Pinpoint the cell where the given text exists, returning its (x, y) midpoint coordinate. 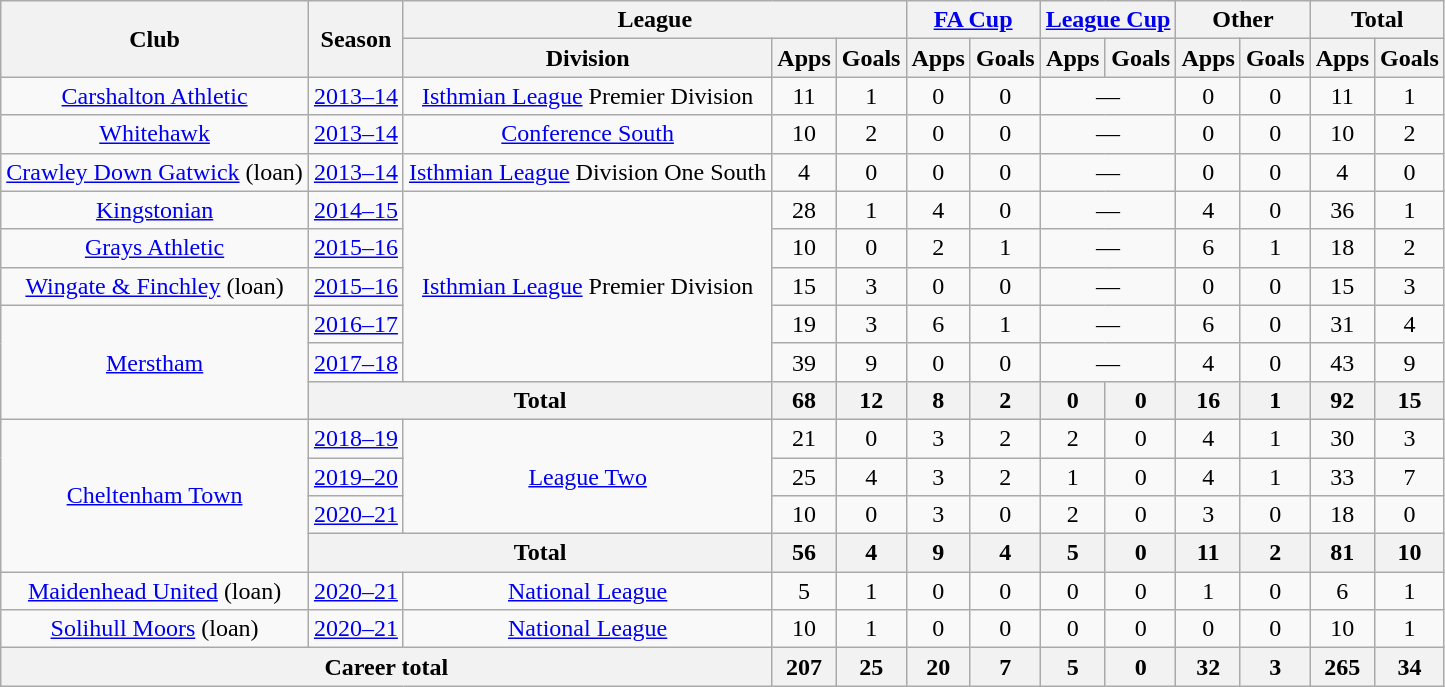
81 (1342, 553)
30 (1342, 438)
Maidenhead United (loan) (155, 591)
League Cup (1108, 20)
Merstham (155, 362)
Crawley Down Gatwick (loan) (155, 172)
Conference South (587, 134)
21 (804, 438)
Carshalton Athletic (155, 96)
Kingstonian (155, 210)
16 (1208, 400)
43 (1342, 362)
Whitehawk (155, 134)
Grays Athletic (155, 248)
34 (1410, 667)
Season (356, 39)
28 (804, 210)
Division (587, 58)
Other (1243, 20)
Solihull Moors (loan) (155, 629)
31 (1342, 324)
92 (1342, 400)
League (654, 20)
Wingate & Finchley (loan) (155, 286)
Career total (386, 667)
265 (1342, 667)
8 (938, 400)
2014–15 (356, 210)
2017–18 (356, 362)
20 (938, 667)
19 (804, 324)
Cheltenham Town (155, 495)
36 (1342, 210)
2016–17 (356, 324)
FA Cup (973, 20)
2019–20 (356, 477)
32 (1208, 667)
39 (804, 362)
33 (1342, 477)
68 (804, 400)
Isthmian League Division One South (587, 172)
2018–19 (356, 438)
Club (155, 39)
League Two (587, 476)
207 (804, 667)
56 (804, 553)
12 (871, 400)
